Pinpoint the cell where the given text exists, returning its (x, y) midpoint coordinate. 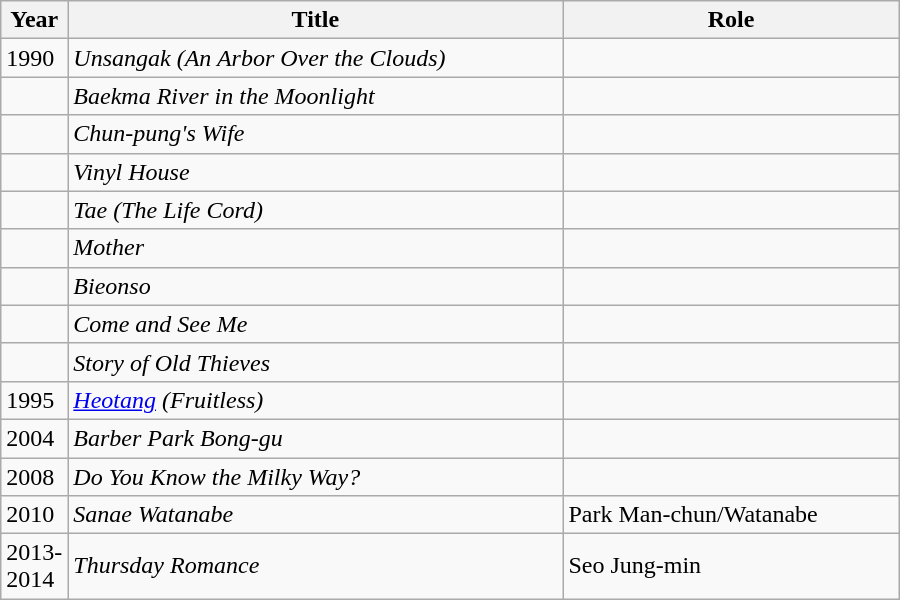
Thursday Romance (316, 566)
2013-2014 (34, 566)
Park Man-chun/Watanabe (731, 515)
Tae (The Life Cord) (316, 210)
Barber Park Bong-gu (316, 438)
Baekma River in the Moonlight (316, 96)
2004 (34, 438)
2010 (34, 515)
Come and See Me (316, 324)
1995 (34, 400)
Role (731, 20)
Seo Jung-min (731, 566)
Chun-pung's Wife (316, 134)
Sanae Watanabe (316, 515)
Year (34, 20)
Story of Old Thieves (316, 362)
Vinyl House (316, 172)
Do You Know the Milky Way? (316, 477)
Heotang (Fruitless) (316, 400)
Title (316, 20)
1990 (34, 58)
2008 (34, 477)
Mother (316, 248)
Bieonso (316, 286)
Unsangak (An Arbor Over the Clouds) (316, 58)
